For the text-containing cell, return its midpoint in [x, y] coordinate format. 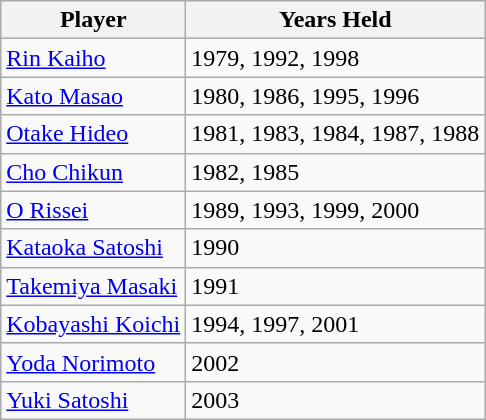
1979, 1992, 1998 [336, 58]
Cho Chikun [94, 172]
1994, 1997, 2001 [336, 324]
Kobayashi Koichi [94, 324]
Rin Kaiho [94, 58]
2002 [336, 362]
1981, 1983, 1984, 1987, 1988 [336, 134]
1980, 1986, 1995, 1996 [336, 96]
O Rissei [94, 210]
Years Held [336, 20]
1990 [336, 248]
Yuki Satoshi [94, 400]
Player [94, 20]
Otake Hideo [94, 134]
2003 [336, 400]
Takemiya Masaki [94, 286]
Yoda Norimoto [94, 362]
1991 [336, 286]
1982, 1985 [336, 172]
1989, 1993, 1999, 2000 [336, 210]
Kato Masao [94, 96]
Kataoka Satoshi [94, 248]
